Provide the [x, y] coordinate of the cell's center where the given text is located.  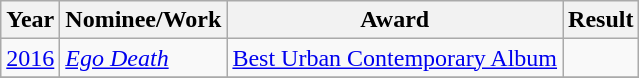
Ego Death [144, 58]
Award [395, 20]
Result [601, 20]
2016 [30, 58]
Year [30, 20]
Best Urban Contemporary Album [395, 58]
Nominee/Work [144, 20]
